Scan for the cell matching the given text and deliver its [x, y] coordinate at center. 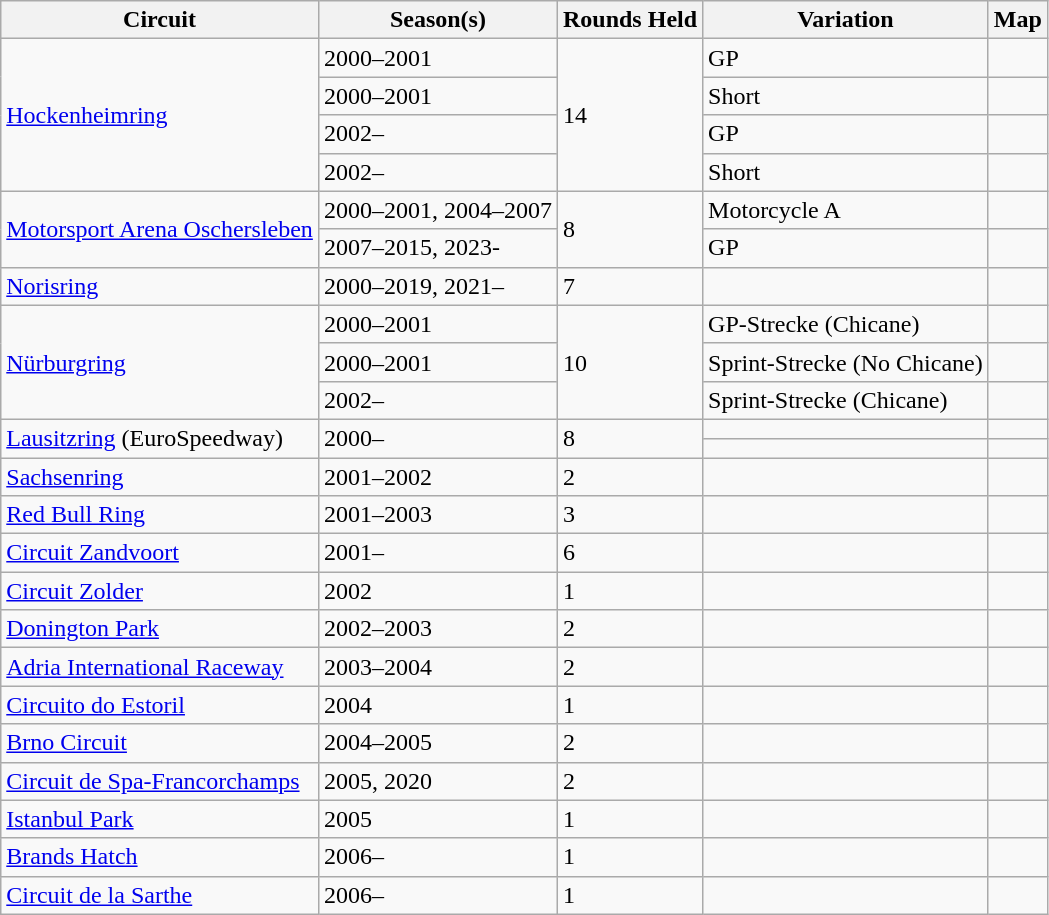
Motorcycle A [846, 210]
2002–2003 [438, 629]
Season(s) [438, 20]
Circuit de Spa-Francorchamps [160, 781]
Hockenheimring [160, 115]
Circuit [160, 20]
Red Bull Ring [160, 515]
Norisring [160, 286]
Donington Park [160, 629]
2000–2019, 2021– [438, 286]
Map [1018, 20]
Sprint-Strecke (Chicane) [846, 400]
2002 [438, 591]
Circuit Zolder [160, 591]
2001–2002 [438, 477]
2003–2004 [438, 667]
Brands Hatch [160, 857]
Circuito do Estoril [160, 705]
Lausitzring (EuroSpeedway) [160, 438]
2000–2001, 2004–2007 [438, 210]
Motorsport Arena Oschersleben [160, 229]
Sachsenring [160, 477]
Istanbul Park [160, 819]
Nürburgring [160, 362]
2004 [438, 705]
Adria International Raceway [160, 667]
7 [630, 286]
Variation [846, 20]
GP-Strecke (Chicane) [846, 324]
6 [630, 553]
2001–2003 [438, 515]
2004–2005 [438, 743]
3 [630, 515]
14 [630, 115]
Rounds Held [630, 20]
Circuit de la Sarthe [160, 895]
10 [630, 362]
2001– [438, 553]
Sprint-Strecke (No Chicane) [846, 362]
2005 [438, 819]
2007–2015, 2023- [438, 248]
2000– [438, 438]
Circuit Zandvoort [160, 553]
Brno Circuit [160, 743]
2005, 2020 [438, 781]
